Determine the (X, Y) coordinate at the center of the cell enclosing the given text.  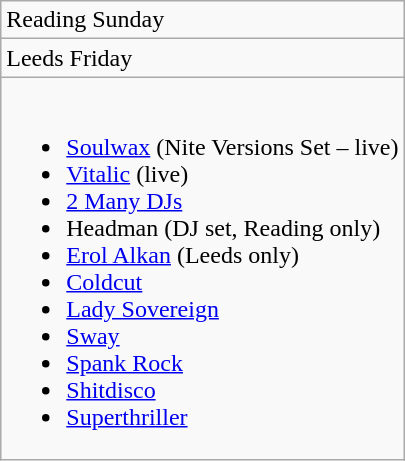
Leeds Friday (202, 58)
Reading Sunday (202, 20)
